Return [x, y] of the center of cell containing provided text 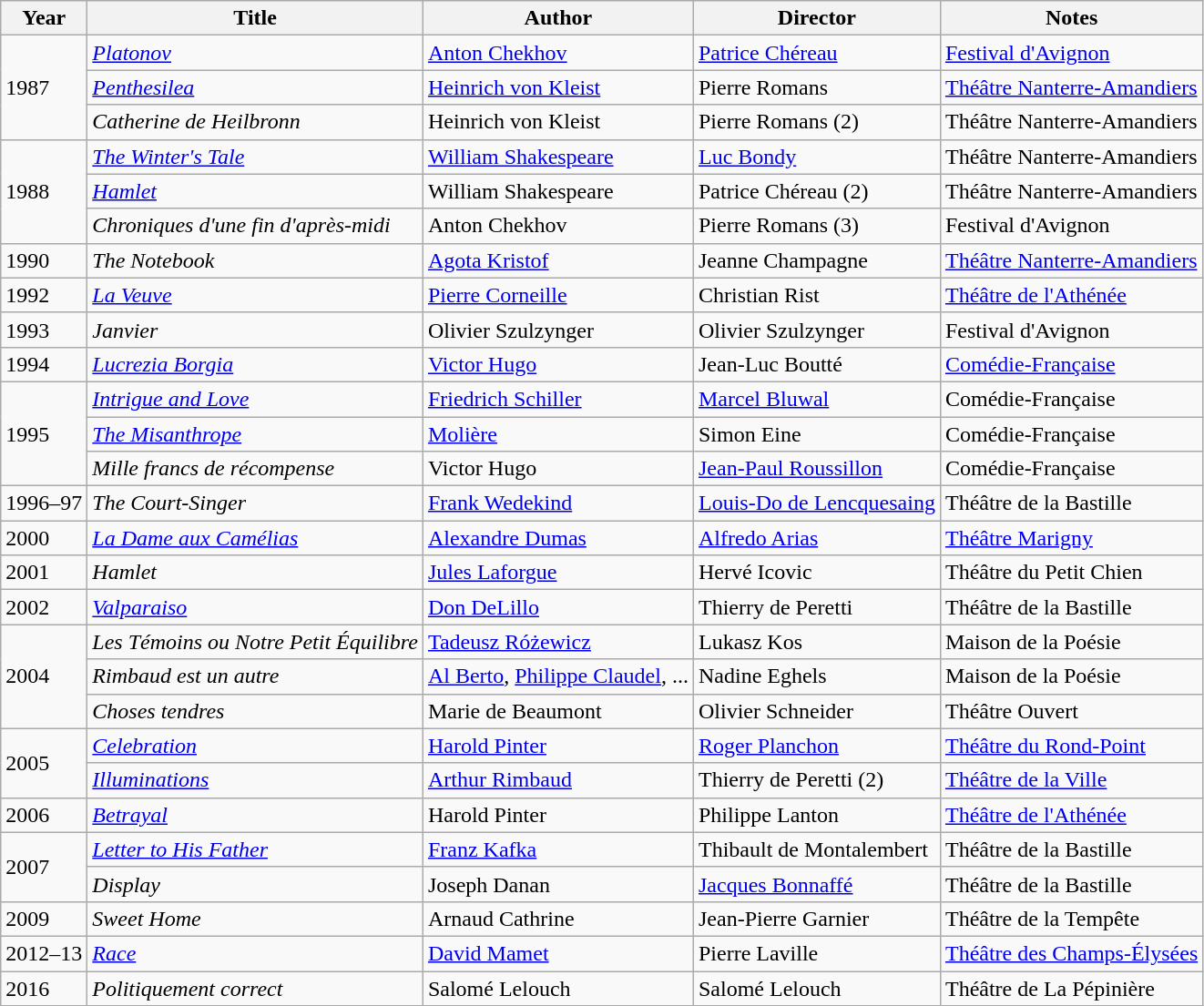
Théâtre de la Tempête [1071, 919]
Don DeLillo [557, 607]
1992 [44, 295]
2002 [44, 607]
2009 [44, 919]
The Winter's Tale [255, 157]
David Mamet [557, 953]
Rimbaud est un autre [255, 676]
2005 [44, 763]
Director [816, 18]
Théâtre du Petit Chien [1071, 573]
Marcel Bluwal [816, 399]
Politiquement correct [255, 988]
Display [255, 884]
Title [255, 18]
Frank Wedekind [557, 503]
Pierre Laville [816, 953]
Alfredo Arias [816, 538]
Chroniques d'une fin d'après-midi [255, 226]
Choses tendres [255, 711]
Thierry de Peretti (2) [816, 780]
The Notebook [255, 260]
Patrice Chéreau [816, 53]
Letter to His Father [255, 849]
Lukasz Kos [816, 642]
Year [44, 18]
Simon Eine [816, 434]
Théâtre des Champs-Élysées [1071, 953]
Sweet Home [255, 919]
1988 [44, 191]
Les Témoins ou Notre Petit Équilibre [255, 642]
Race [255, 953]
Olivier Schneider [816, 711]
Théâtre Marigny [1071, 538]
1995 [44, 433]
The Misanthrope [255, 434]
Friedrich Schiller [557, 399]
Thierry de Peretti [816, 607]
2012–13 [44, 953]
Alexandre Dumas [557, 538]
Théâtre de la Ville [1071, 780]
Penthesilea [255, 87]
Hervé Icovic [816, 573]
1994 [44, 364]
The Court-Singer [255, 503]
Thibault de Montalembert [816, 849]
Arthur Rimbaud [557, 780]
Lucrezia Borgia [255, 364]
Jules Laforgue [557, 573]
Agota Kristof [557, 260]
Notes [1071, 18]
2001 [44, 573]
Pierre Romans (2) [816, 122]
Betrayal [255, 815]
Celebration [255, 746]
Tadeusz Różewicz [557, 642]
Marie de Beaumont [557, 711]
Mille francs de récompense [255, 469]
La Veuve [255, 295]
Author [557, 18]
Molière [557, 434]
Nadine Eghels [816, 676]
Louis-Do de Lencquesaing [816, 503]
1987 [44, 87]
Luc Bondy [816, 157]
2006 [44, 815]
Platonov [255, 53]
Jean-Luc Boutté [816, 364]
Valparaiso [255, 607]
Joseph Danan [557, 884]
Roger Planchon [816, 746]
Catherine de Heilbronn [255, 122]
Philippe Lanton [816, 815]
2007 [44, 867]
2004 [44, 676]
2016 [44, 988]
Patrice Chéreau (2) [816, 191]
Intrigue and Love [255, 399]
Pierre Romans (3) [816, 226]
Jean-Pierre Garnier [816, 919]
1993 [44, 330]
Pierre Romans [816, 87]
2000 [44, 538]
Janvier [255, 330]
Franz Kafka [557, 849]
Arnaud Cathrine [557, 919]
Illuminations [255, 780]
Théâtre du Rond-Point [1071, 746]
Jeanne Champagne [816, 260]
Pierre Corneille [557, 295]
Christian Rist [816, 295]
Théâtre Ouvert [1071, 711]
Jacques Bonnaffé [816, 884]
Théâtre de La Pépinière [1071, 988]
Al Berto, Philippe Claudel, ... [557, 676]
Jean-Paul Roussillon [816, 469]
1996–97 [44, 503]
La Dame aux Camélias [255, 538]
1990 [44, 260]
